Locate the cell with the specified text and output its [x, y] center coordinate. 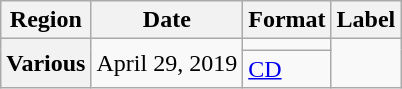
Various [46, 64]
Label [366, 20]
CD [287, 69]
Format [287, 20]
Date [167, 20]
April 29, 2019 [167, 64]
Region [46, 20]
